Identify which cell holds the provided text, then report its (X, Y) central coordinate. 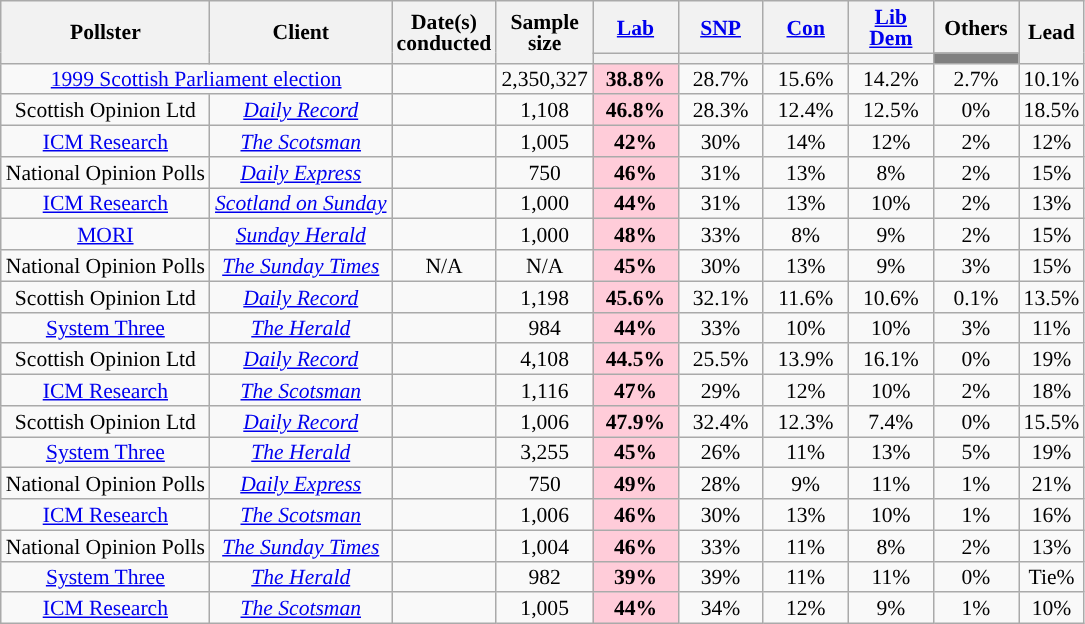
25.5% (720, 360)
28% (720, 484)
2,350,327 (544, 78)
984 (544, 328)
Lab (636, 27)
34% (720, 608)
28.3% (720, 110)
49% (636, 484)
1,116 (544, 390)
32.4% (720, 422)
29% (720, 390)
5% (976, 452)
48% (636, 234)
Con (806, 27)
1999 Scottish Parliament election (196, 78)
16% (1052, 514)
21% (1052, 484)
11.6% (806, 296)
0.1% (976, 296)
15.6% (806, 78)
Tie% (1052, 576)
1,198 (544, 296)
15.5% (1052, 422)
Pollster (106, 32)
Sunday Herald (301, 234)
42% (636, 142)
46.8% (636, 110)
13.9% (806, 360)
SNP (720, 27)
32.1% (720, 296)
Samplesize (544, 32)
10.6% (890, 296)
13.5% (1052, 296)
47% (636, 390)
12.3% (806, 422)
18.5% (1052, 110)
12.5% (890, 110)
12.4% (806, 110)
3,255 (544, 452)
MORI (106, 234)
1,108 (544, 110)
10.1% (1052, 78)
45.6% (636, 296)
Client (301, 32)
Scotland on Sunday (301, 204)
47.9% (636, 422)
38.8% (636, 78)
14% (806, 142)
Lead (1052, 32)
16.1% (890, 360)
7.4% (890, 422)
Date(s)conducted (444, 32)
26% (720, 452)
2.7% (976, 78)
18% (1052, 390)
44.5% (636, 360)
1,004 (544, 546)
Others (976, 27)
4,108 (544, 360)
14.2% (890, 78)
Lib Dem (890, 27)
982 (544, 576)
28.7% (720, 78)
